Provide the (x, y) coordinate of the cell's center where the given text is located.  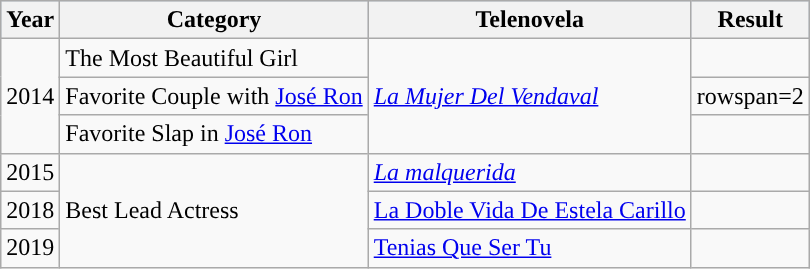
Tenias Que Ser Tu (530, 248)
2018 (30, 210)
2015 (30, 172)
Favorite Couple with José Ron (214, 96)
2014 (30, 96)
Year (30, 20)
2019 (30, 248)
Result (750, 20)
La malquerida (530, 172)
Telenovela (530, 20)
La Doble Vida De Estela Carillo (530, 210)
The Most Beautiful Girl (214, 58)
Category (214, 20)
La Mujer Del Vendaval (530, 96)
Favorite Slap in José Ron (214, 134)
rowspan=2 (750, 96)
Best Lead Actress (214, 210)
